Return the (x, y) coordinate for the center point of the cell that contains the specified text.  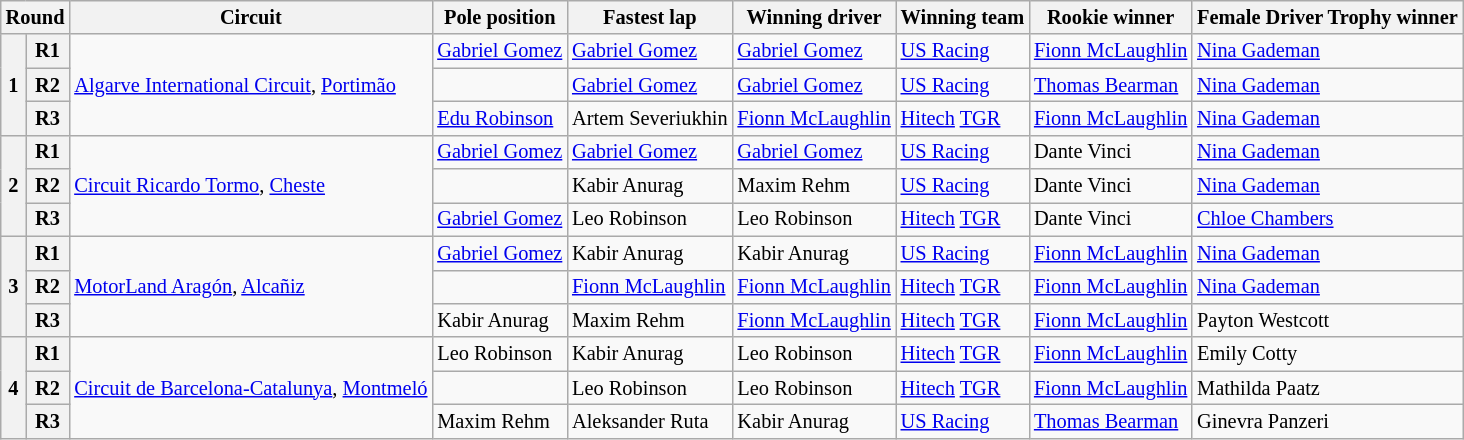
Rookie winner (1110, 17)
Ginevra Panzeri (1327, 421)
Female Driver Trophy winner (1327, 17)
Circuit (250, 17)
1 (14, 84)
Circuit de Barcelona-Catalunya, Montmeló (250, 388)
3 (14, 286)
Payton Westcott (1327, 320)
Emily Cotty (1327, 354)
Winning driver (814, 17)
Round (36, 17)
Circuit Ricardo Tormo, Cheste (250, 186)
Fastest lap (650, 17)
MotorLand Aragón, Alcañiz (250, 286)
Mathilda Paatz (1327, 388)
Aleksander Ruta (650, 421)
Pole position (500, 17)
Chloe Chambers (1327, 219)
Algarve International Circuit, Portimão (250, 84)
4 (14, 388)
Winning team (962, 17)
2 (14, 186)
Artem Severiukhin (650, 118)
Edu Robinson (500, 118)
